Output the [x, y] coordinate of the center of the cell containing the given text.  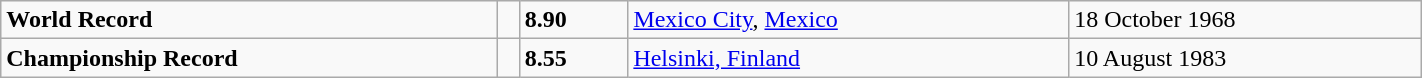
8.90 [574, 20]
World Record [249, 20]
10 August 1983 [1246, 58]
18 October 1968 [1246, 20]
Mexico City, Mexico [848, 20]
8.55 [574, 58]
Championship Record [249, 58]
Helsinki, Finland [848, 58]
